Find where the given text appears and provide that cell's center as (X, Y) coordinate. 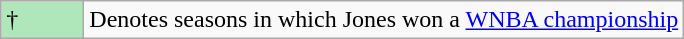
† (42, 20)
Denotes seasons in which Jones won a WNBA championship (384, 20)
